Determine the [x, y] coordinate at the center of the cell enclosing the given text.  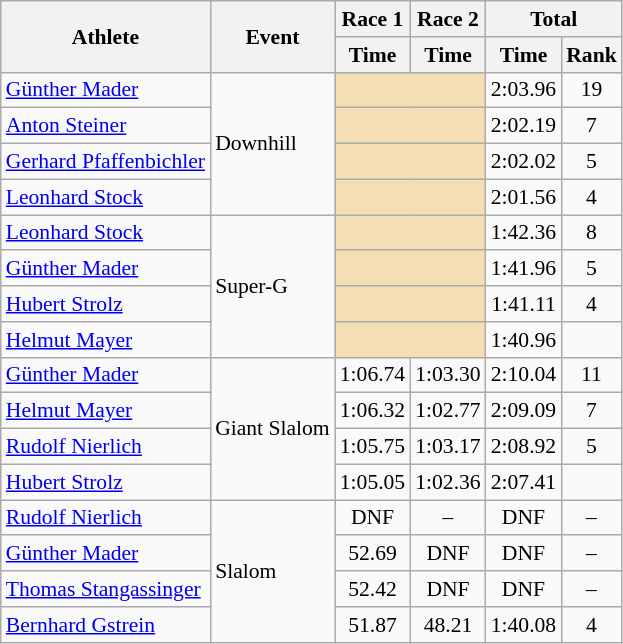
Downhill [272, 143]
Thomas Stangassinger [106, 589]
2:09.09 [524, 411]
1:02.36 [448, 482]
2:01.56 [524, 197]
2:02.02 [524, 162]
1:40.96 [524, 340]
1:40.08 [524, 625]
Anton Steiner [106, 126]
Gerhard Pfaffenbichler [106, 162]
Athlete [106, 36]
51.87 [372, 625]
1:41.11 [524, 304]
1:05.05 [372, 482]
1:03.17 [448, 447]
2:03.96 [524, 90]
Rank [592, 55]
2:07.41 [524, 482]
Giant Slalom [272, 428]
Race 2 [448, 19]
52.69 [372, 554]
2:10.04 [524, 375]
1:05.75 [372, 447]
11 [592, 375]
48.21 [448, 625]
Slalom [272, 571]
2:02.19 [524, 126]
1:06.74 [372, 375]
1:03.30 [448, 375]
19 [592, 90]
52.42 [372, 589]
Bernhard Gstrein [106, 625]
8 [592, 233]
1:02.77 [448, 411]
Event [272, 36]
1:41.96 [524, 269]
Super-G [272, 286]
2:08.92 [524, 447]
Total [554, 19]
1:06.32 [372, 411]
Race 1 [372, 19]
1:42.36 [524, 233]
